Search for the cell housing the specified text and yield its [x, y] center coordinate. 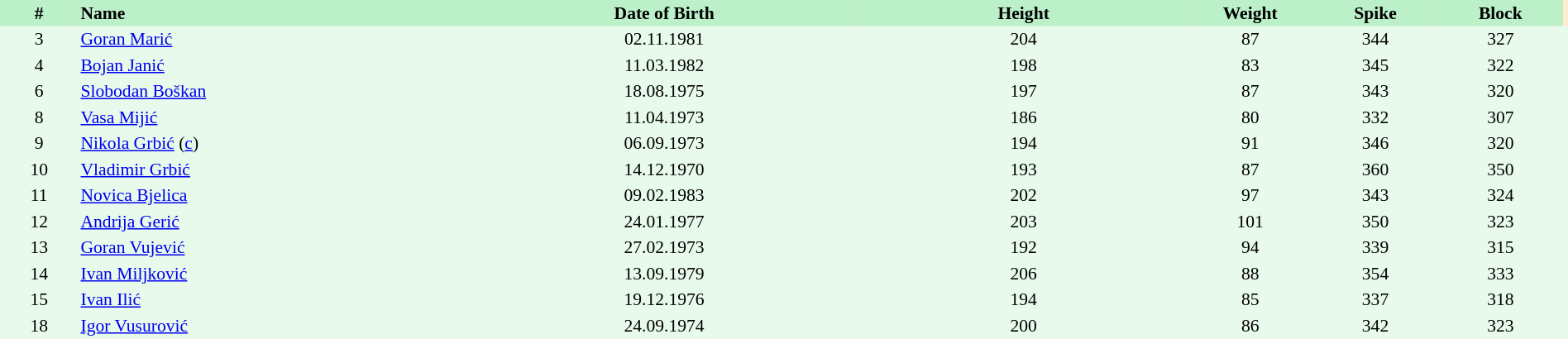
342 [1374, 326]
203 [1024, 222]
24.09.1974 [664, 326]
9 [39, 144]
27.02.1973 [664, 248]
322 [1500, 65]
09.02.1983 [664, 195]
91 [1250, 144]
13 [39, 248]
Ivan Ilić [273, 299]
19.12.1976 [664, 299]
Igor Vusurović [273, 326]
Block [1500, 13]
204 [1024, 40]
15 [39, 299]
83 [1250, 65]
332 [1374, 117]
11 [39, 195]
345 [1374, 65]
12 [39, 222]
193 [1024, 169]
339 [1374, 248]
101 [1250, 222]
18 [39, 326]
13.09.1979 [664, 274]
202 [1024, 195]
4 [39, 65]
327 [1500, 40]
86 [1250, 326]
10 [39, 169]
Vladimir Grbić [273, 169]
97 [1250, 195]
186 [1024, 117]
198 [1024, 65]
192 [1024, 248]
200 [1024, 326]
14 [39, 274]
318 [1500, 299]
Slobodan Boškan [273, 91]
206 [1024, 274]
02.11.1981 [664, 40]
Vasa Mijić [273, 117]
80 [1250, 117]
Ivan Miljković [273, 274]
Date of Birth [664, 13]
337 [1374, 299]
Goran Marić [273, 40]
Novica Bjelica [273, 195]
3 [39, 40]
333 [1500, 274]
Bojan Janić [273, 65]
14.12.1970 [664, 169]
315 [1500, 248]
Height [1024, 13]
11.04.1973 [664, 117]
346 [1374, 144]
24.01.1977 [664, 222]
85 [1250, 299]
Goran Vujević [273, 248]
Nikola Grbić (c) [273, 144]
94 [1250, 248]
324 [1500, 195]
Spike [1374, 13]
Name [273, 13]
360 [1374, 169]
18.08.1975 [664, 91]
197 [1024, 91]
06.09.1973 [664, 144]
307 [1500, 117]
# [39, 13]
11.03.1982 [664, 65]
8 [39, 117]
344 [1374, 40]
Weight [1250, 13]
Andrija Gerić [273, 222]
6 [39, 91]
88 [1250, 274]
354 [1374, 274]
